Pinpoint the cell where the given text exists, returning its [x, y] midpoint coordinate. 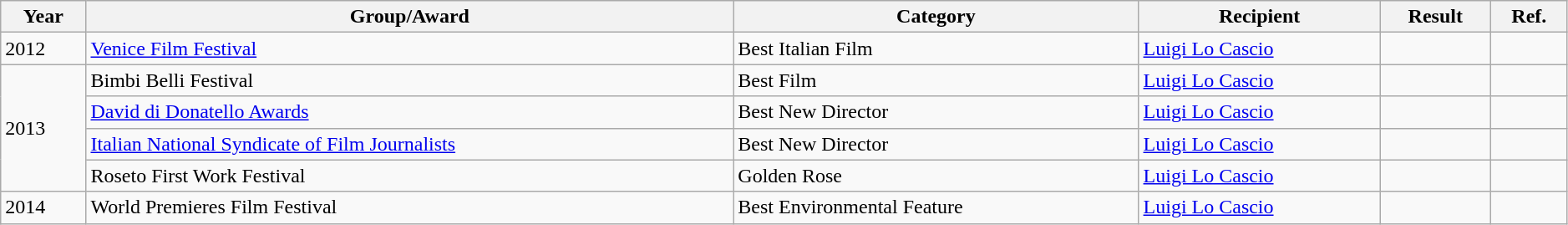
Ref. [1529, 17]
Recipient [1260, 17]
Result [1435, 17]
Year [43, 17]
2012 [43, 49]
Roseto First Work Festival [409, 176]
Category [936, 17]
2014 [43, 207]
Golden Rose [936, 176]
David di Donatello Awards [409, 112]
Best Film [936, 80]
World Premieres Film Festival [409, 207]
Best Environmental Feature [936, 207]
Italian National Syndicate of Film Journalists [409, 144]
2013 [43, 128]
Bimbi Belli Festival [409, 80]
Venice Film Festival [409, 49]
Group/Award [409, 17]
Best Italian Film [936, 49]
